Capture the cell that displays the provided text and extract its (x, y) central coordinate. 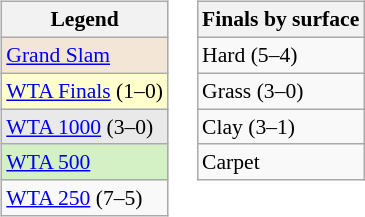
Clay (3–1) (280, 127)
Legend (84, 20)
WTA Finals (1–0) (84, 91)
Finals by surface (280, 20)
WTA 1000 (3–0) (84, 127)
Carpet (280, 162)
Grass (3–0) (280, 91)
Grand Slam (84, 55)
Hard (5–4) (280, 55)
WTA 250 (7–5) (84, 198)
WTA 500 (84, 162)
